Capture the cell that displays the provided text and extract its (x, y) central coordinate. 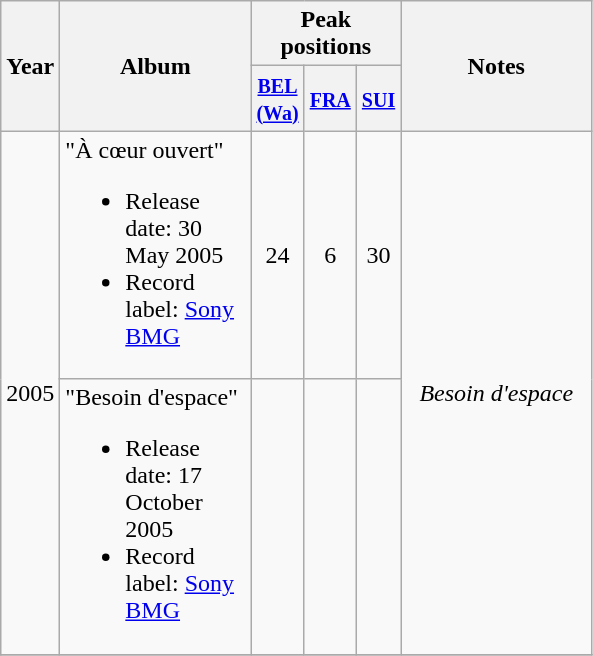
BEL(Wa) (278, 98)
Notes (496, 66)
Year (30, 66)
Album (156, 66)
FRA (330, 98)
Besoin d'espace (496, 392)
"Besoin d'espace"Release date: 17 October 2005Record label: Sony BMG (156, 516)
2005 (30, 392)
24 (278, 255)
30 (378, 255)
Peak positions (326, 34)
"À cœur ouvert"Release date: 30 May 2005Record label: Sony BMG (156, 255)
SUI (378, 98)
6 (330, 255)
